Return the (x, y) coordinate for the center point of the cell that contains the specified text.  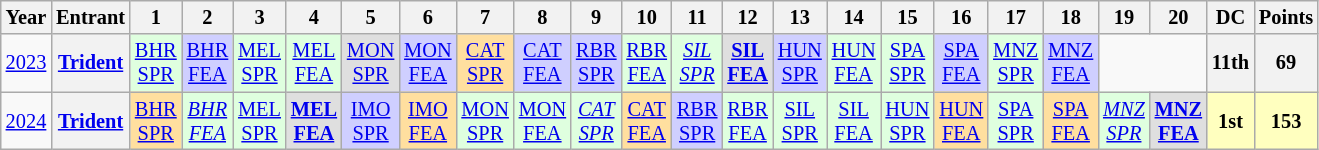
20 (1178, 17)
15 (907, 17)
8 (542, 17)
2 (208, 17)
Year (26, 17)
Points (1286, 17)
Entrant (90, 17)
2024 (26, 121)
17 (1016, 17)
19 (1124, 17)
16 (961, 17)
11 (697, 17)
IMOSPR (370, 121)
4 (314, 17)
10 (646, 17)
12 (747, 17)
1st (1230, 121)
3 (260, 17)
9 (596, 17)
7 (484, 17)
DC (1230, 17)
5 (370, 17)
IMOFEA (428, 121)
2023 (26, 63)
11th (1230, 63)
13 (800, 17)
6 (428, 17)
153 (1286, 121)
69 (1286, 63)
18 (1070, 17)
14 (854, 17)
1 (156, 17)
